Provide the (X, Y) coordinate of the cell's center where the given text is located.  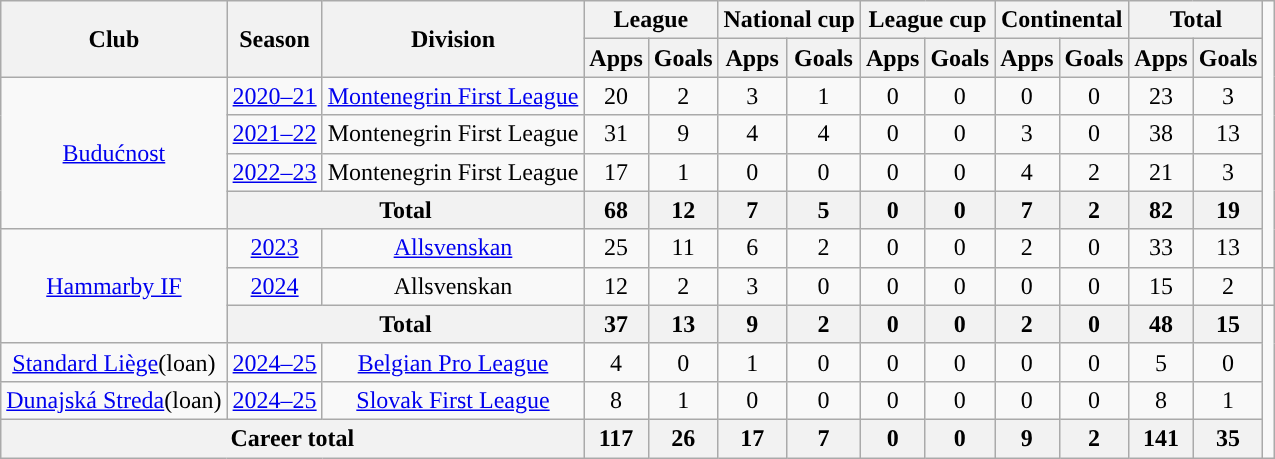
26 (683, 438)
48 (1161, 324)
Hammarby IF (114, 286)
2021–22 (274, 134)
2023 (274, 248)
6 (752, 248)
Standard Liège(loan) (114, 362)
21 (1161, 172)
25 (616, 248)
National cup (789, 20)
League cup (927, 20)
2020–21 (274, 96)
League (651, 20)
38 (1161, 134)
31 (616, 134)
11 (683, 248)
Budućnost (114, 153)
117 (616, 438)
Continental (1062, 20)
82 (1161, 210)
35 (1228, 438)
33 (1161, 248)
68 (616, 210)
19 (1228, 210)
20 (616, 96)
23 (1161, 96)
2024 (274, 286)
Belgian Pro League (453, 362)
Division (453, 39)
Career total (292, 438)
2022–23 (274, 172)
Slovak First League (453, 400)
Club (114, 39)
Dunajská Streda(loan) (114, 400)
37 (616, 324)
141 (1161, 438)
Season (274, 39)
